Scan for the cell matching the given text and deliver its [x, y] coordinate at center. 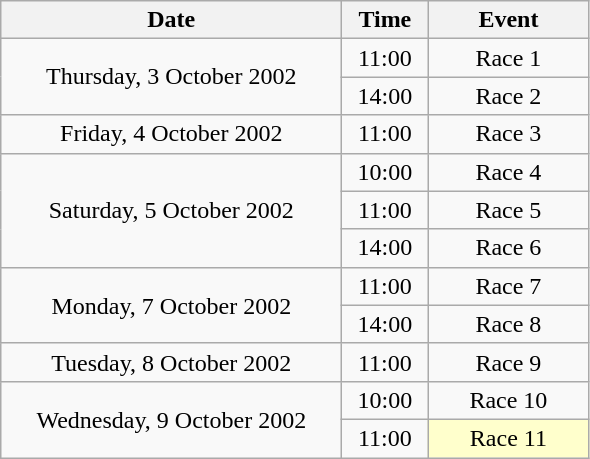
Race 9 [508, 362]
Tuesday, 8 October 2002 [172, 362]
Race 7 [508, 286]
Time [385, 20]
Saturday, 5 October 2002 [172, 210]
Race 4 [508, 172]
Date [172, 20]
Race 5 [508, 210]
Race 1 [508, 58]
Race 6 [508, 248]
Wednesday, 9 October 2002 [172, 419]
Race 2 [508, 96]
Race 10 [508, 400]
Event [508, 20]
Monday, 7 October 2002 [172, 305]
Race 3 [508, 134]
Race 11 [508, 438]
Race 8 [508, 324]
Thursday, 3 October 2002 [172, 77]
Friday, 4 October 2002 [172, 134]
